Locate the cell with the specified text and output its [X, Y] center coordinate. 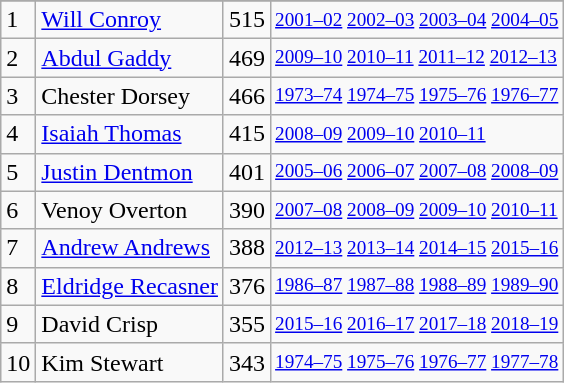
1974–75 1975–76 1976–77 1977–78 [417, 362]
Justin Dentmon [130, 172]
Abdul Gaddy [130, 58]
9 [18, 324]
2001–02 2002–03 2003–04 2004–05 [417, 20]
Andrew Andrews [130, 248]
466 [246, 96]
2009–10 2010–11 2011–12 2012–13 [417, 58]
6 [18, 210]
David Crisp [130, 324]
3 [18, 96]
2015–16 2016–17 2017–18 2018–19 [417, 324]
Eldridge Recasner [130, 286]
8 [18, 286]
469 [246, 58]
390 [246, 210]
415 [246, 134]
1 [18, 20]
2005–06 2006–07 2007–08 2008–09 [417, 172]
4 [18, 134]
2 [18, 58]
Will Conroy [130, 20]
Isaiah Thomas [130, 134]
Chester Dorsey [130, 96]
2012–13 2013–14 2014–15 2015–16 [417, 248]
388 [246, 248]
5 [18, 172]
401 [246, 172]
Kim Stewart [130, 362]
343 [246, 362]
2007–08 2008–09 2009–10 2010–11 [417, 210]
376 [246, 286]
7 [18, 248]
1973–74 1974–75 1975–76 1976–77 [417, 96]
Venoy Overton [130, 210]
2008–09 2009–10 2010–11 [417, 134]
515 [246, 20]
1986–87 1987–88 1988–89 1989–90 [417, 286]
10 [18, 362]
355 [246, 324]
